Locate the cell with the specified text and output its (X, Y) center coordinate. 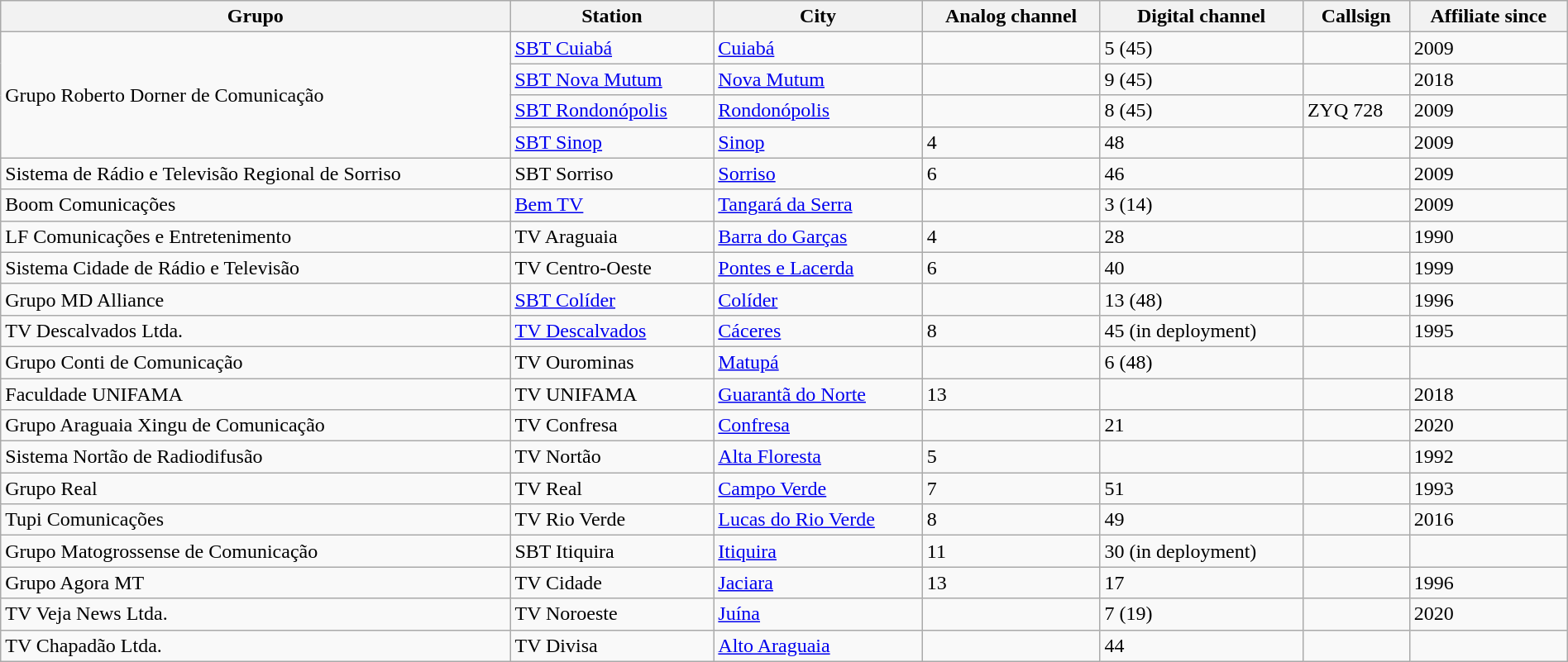
46 (1201, 174)
44 (1201, 645)
TV UNIFAMA (612, 394)
48 (1201, 142)
Matupá (818, 362)
TV Chapadão Ltda. (256, 645)
Analog channel (1011, 17)
SBT Rondonópolis (612, 111)
TV Confresa (612, 426)
Lucas do Rio Verde (818, 520)
SBT Colíder (612, 299)
Grupo MD Alliance (256, 299)
21 (1201, 426)
Sistema Cidade de Rádio e Televisão (256, 268)
40 (1201, 268)
City (818, 17)
TV Descalvados Ltda. (256, 331)
Grupo Matogrossense de Comunicação (256, 551)
SBT Sinop (612, 142)
Boom Comunicações (256, 205)
Juína (818, 614)
Grupo (256, 17)
Colíder (818, 299)
TV Descalvados (612, 331)
Tupi Comunicações (256, 520)
Confresa (818, 426)
TV Divisa (612, 645)
TV Real (612, 488)
Sinop (818, 142)
45 (in deployment) (1201, 331)
Alto Araguaia (818, 645)
Grupo Conti de Comunicação (256, 362)
LF Comunicações e Entretenimento (256, 236)
30 (in deployment) (1201, 551)
SBT Nova Mutum (612, 79)
TV Araguaia (612, 236)
1993 (1489, 488)
13 (48) (1201, 299)
TV Nortão (612, 457)
7 (19) (1201, 614)
7 (1011, 488)
49 (1201, 520)
Faculdade UNIFAMA (256, 394)
Affiliate since (1489, 17)
5 (1011, 457)
6 (48) (1201, 362)
Nova Mutum (818, 79)
TV Rio Verde (612, 520)
1999 (1489, 268)
17 (1201, 583)
TV Noroeste (612, 614)
TV Ourominas (612, 362)
Pontes e Lacerda (818, 268)
Jaciara (818, 583)
Sistema de Rádio e Televisão Regional de Sorriso (256, 174)
Alta Floresta (818, 457)
Cáceres (818, 331)
1990 (1489, 236)
Grupo Agora MT (256, 583)
Cuiabá (818, 48)
Grupo Real (256, 488)
Campo Verde (818, 488)
8 (45) (1201, 111)
Sorriso (818, 174)
5 (45) (1201, 48)
Guarantã do Norte (818, 394)
Barra do Garças (818, 236)
ZYQ 728 (1356, 111)
1995 (1489, 331)
51 (1201, 488)
TV Veja News Ltda. (256, 614)
Grupo Araguaia Xingu de Comunicação (256, 426)
TV Centro-Oeste (612, 268)
TV Cidade (612, 583)
1992 (1489, 457)
Station (612, 17)
SBT Itiquira (612, 551)
2016 (1489, 520)
Rondonópolis (818, 111)
Digital channel (1201, 17)
11 (1011, 551)
Sistema Nortão de Radiodifusão (256, 457)
Itiquira (818, 551)
SBT Cuiabá (612, 48)
SBT Sorriso (612, 174)
Bem TV (612, 205)
Callsign (1356, 17)
9 (45) (1201, 79)
Tangará da Serra (818, 205)
3 (14) (1201, 205)
Grupo Roberto Dorner de Comunicação (256, 95)
28 (1201, 236)
